Output the [X, Y] coordinate of the center of the cell containing the given text.  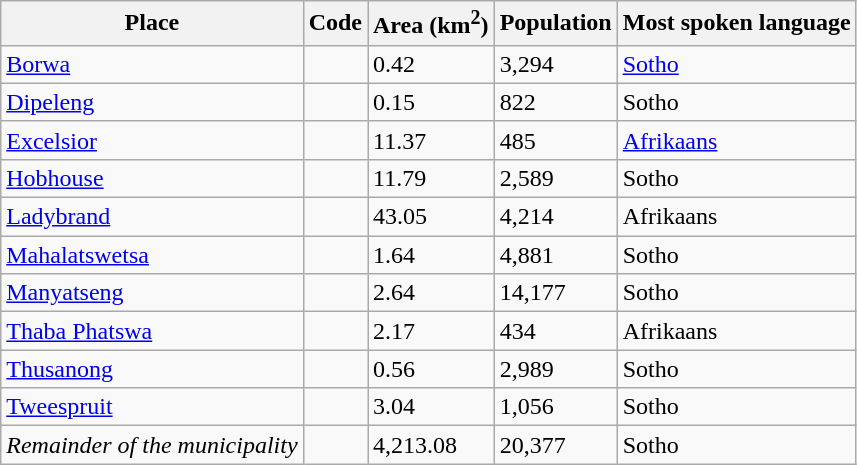
0.56 [432, 369]
Dipeleng [152, 102]
Place [152, 24]
0.15 [432, 102]
2.17 [432, 331]
Manyatseng [152, 293]
4,881 [556, 255]
Hobhouse [152, 178]
14,177 [556, 293]
43.05 [432, 217]
Excelsior [152, 140]
3,294 [556, 64]
Most spoken language [736, 24]
11.79 [432, 178]
Ladybrand [152, 217]
Thaba Phatswa [152, 331]
2,989 [556, 369]
Code [335, 24]
4,213.08 [432, 445]
Population [556, 24]
Tweespruit [152, 407]
822 [556, 102]
3.04 [432, 407]
Area (km2) [432, 24]
Mahalatswetsa [152, 255]
Remainder of the municipality [152, 445]
2.64 [432, 293]
11.37 [432, 140]
1.64 [432, 255]
0.42 [432, 64]
434 [556, 331]
Borwa [152, 64]
20,377 [556, 445]
2,589 [556, 178]
4,214 [556, 217]
1,056 [556, 407]
Thusanong [152, 369]
485 [556, 140]
